Detect which cell encompasses the target text, then output its [x, y] center coordinate. 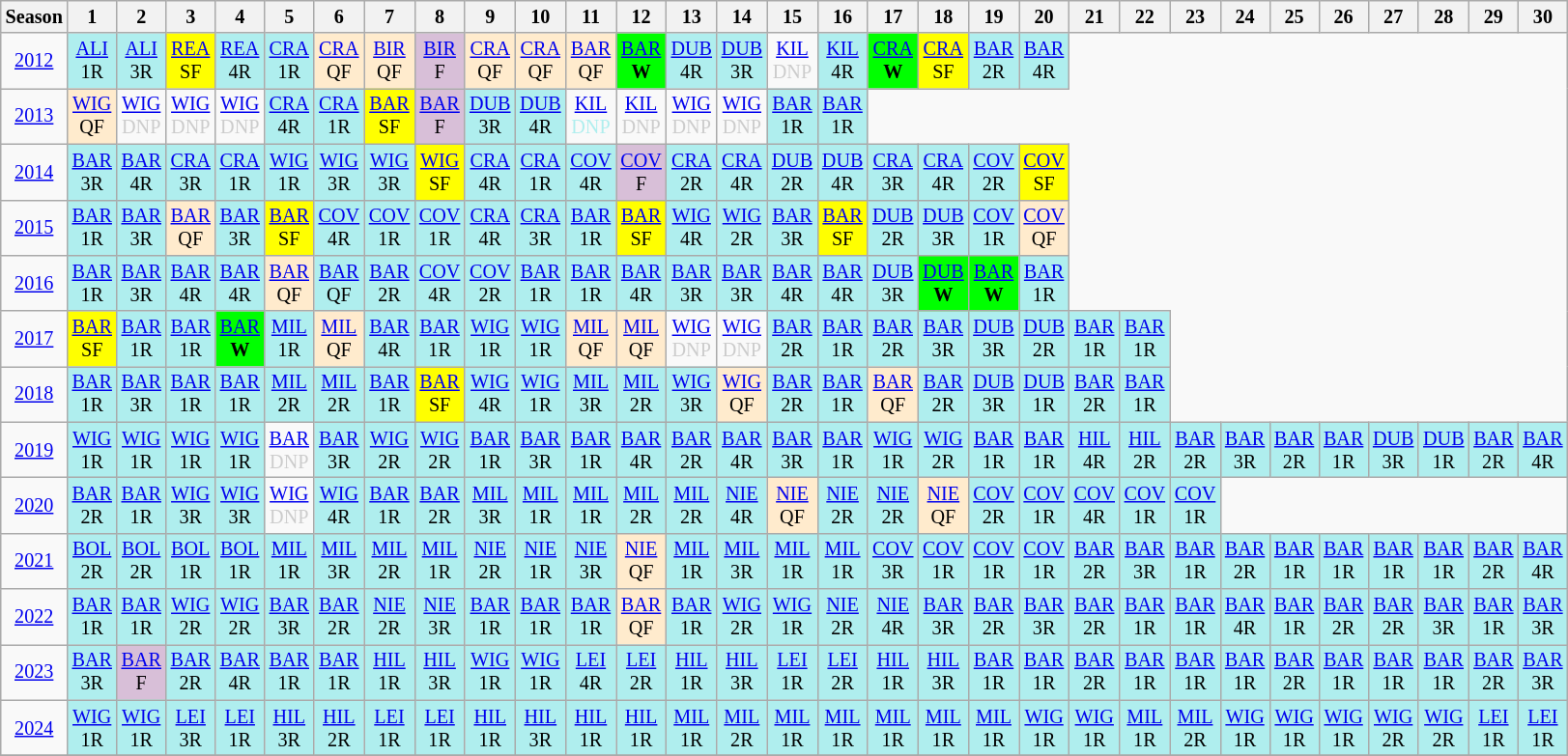
DUBW [943, 284]
2020 [35, 506]
REASF [191, 61]
3 [191, 17]
26 [1343, 17]
6 [339, 17]
8 [440, 17]
25 [1295, 17]
11 [590, 17]
2016 [35, 284]
20 [1044, 17]
12 [641, 17]
HIL4R [1095, 450]
10 [540, 17]
9 [490, 17]
15 [792, 17]
ALI1R [93, 61]
COVQF [1044, 228]
COVF [641, 172]
1 [93, 17]
29 [1494, 17]
21 [1095, 17]
CRAW [893, 61]
7 [389, 17]
19 [993, 17]
BIRQF [389, 61]
2022 [35, 617]
CRA2R [692, 172]
4 [240, 17]
27 [1393, 17]
2017 [35, 339]
18 [943, 17]
17 [893, 17]
28 [1443, 17]
WIGSF [440, 172]
2019 [35, 450]
14 [742, 17]
CRASF [943, 61]
LEI4R [590, 673]
2023 [35, 673]
2018 [35, 395]
KIL4R [842, 61]
13 [692, 17]
24 [1244, 17]
Season [35, 17]
ALI3R [141, 61]
22 [1145, 17]
2024 [35, 728]
BIRF [440, 61]
LEI3R [191, 728]
23 [1195, 17]
NIE1R [540, 561]
2012 [35, 61]
2013 [35, 117]
30 [1542, 17]
2021 [35, 561]
COV3R [893, 561]
2015 [35, 228]
2 [141, 17]
5 [290, 17]
COVSF [1044, 172]
16 [842, 17]
REA4R [240, 61]
BARDNP [290, 450]
2014 [35, 172]
